Return [X, Y] of the center of cell containing provided text 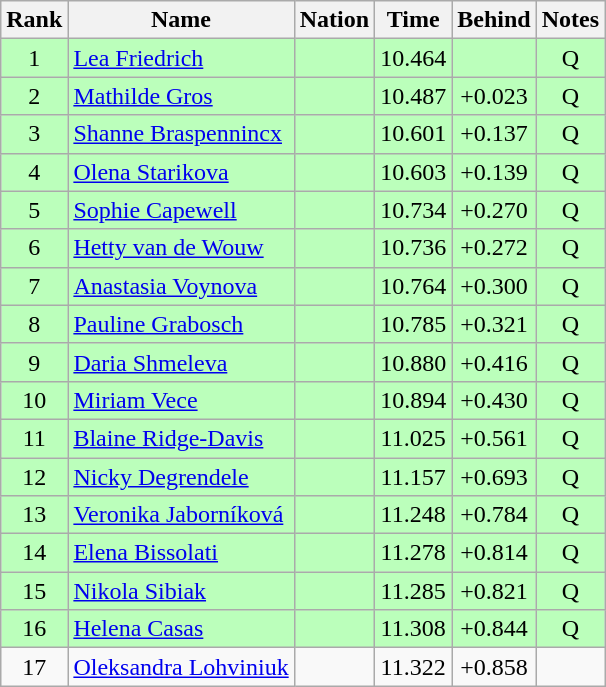
Time [414, 20]
Nation [334, 20]
16 [34, 629]
+0.784 [494, 515]
15 [34, 591]
Anastasia Voynova [181, 286]
11.157 [414, 477]
10.894 [414, 400]
11.322 [414, 667]
Olena Starikova [181, 172]
+0.844 [494, 629]
13 [34, 515]
Pauline Grabosch [181, 324]
Name [181, 20]
Elena Bissolati [181, 553]
10.601 [414, 134]
8 [34, 324]
2 [34, 96]
10.464 [414, 58]
Nicky Degrendele [181, 477]
+0.270 [494, 210]
+0.561 [494, 438]
17 [34, 667]
Rank [34, 20]
12 [34, 477]
+0.430 [494, 400]
+0.137 [494, 134]
10 [34, 400]
Lea Friedrich [181, 58]
+0.300 [494, 286]
11.025 [414, 438]
Helena Casas [181, 629]
10.603 [414, 172]
4 [34, 172]
10.734 [414, 210]
9 [34, 362]
+0.272 [494, 248]
+0.821 [494, 591]
Veronika Jaborníková [181, 515]
11.278 [414, 553]
11.248 [414, 515]
11.308 [414, 629]
10.764 [414, 286]
11 [34, 438]
10.880 [414, 362]
+0.139 [494, 172]
Blaine Ridge-Davis [181, 438]
Sophie Capewell [181, 210]
11.285 [414, 591]
7 [34, 286]
10.785 [414, 324]
Nikola Sibiak [181, 591]
+0.321 [494, 324]
14 [34, 553]
Hetty van de Wouw [181, 248]
+0.693 [494, 477]
3 [34, 134]
+0.416 [494, 362]
Daria Shmeleva [181, 362]
10.736 [414, 248]
+0.858 [494, 667]
Behind [494, 20]
Oleksandra Lohviniuk [181, 667]
6 [34, 248]
10.487 [414, 96]
Miriam Vece [181, 400]
+0.023 [494, 96]
Mathilde Gros [181, 96]
1 [34, 58]
+0.814 [494, 553]
Shanne Braspennincx [181, 134]
5 [34, 210]
Notes [570, 20]
